Output the [x, y] coordinate of the center of the cell containing the given text.  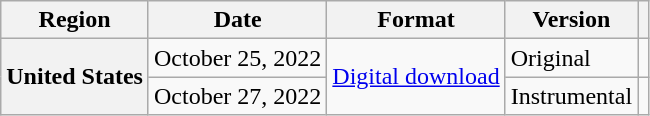
Format [416, 20]
Version [571, 20]
Original [571, 58]
Date [237, 20]
October 25, 2022 [237, 58]
Digital download [416, 77]
United States [75, 77]
October 27, 2022 [237, 96]
Region [75, 20]
Instrumental [571, 96]
